Return the (X, Y) coordinate for the center point of the cell that contains the specified text.  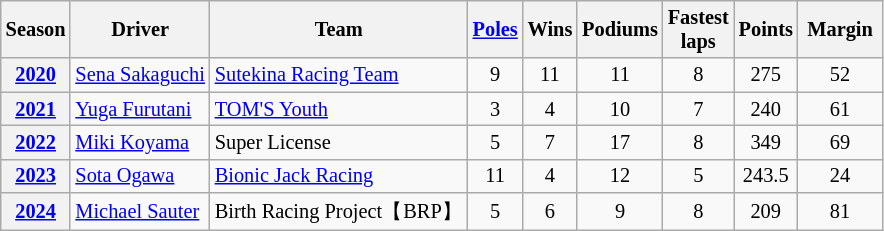
52 (840, 75)
2020 (36, 75)
Wins (550, 29)
10 (620, 109)
243.5 (766, 176)
Points (766, 29)
349 (766, 142)
24 (840, 176)
209 (766, 212)
Team (339, 29)
Season (36, 29)
Sutekina Racing Team (339, 75)
12 (620, 176)
275 (766, 75)
81 (840, 212)
Super License (339, 142)
6 (550, 212)
Yuga Furutani (140, 109)
3 (496, 109)
2022 (36, 142)
Bionic Jack Racing (339, 176)
69 (840, 142)
Sena Sakaguchi (140, 75)
2024 (36, 212)
Podiums (620, 29)
2023 (36, 176)
2021 (36, 109)
Margin (840, 29)
61 (840, 109)
Birth Racing Project【BRP】 (339, 212)
Miki Koyama (140, 142)
Sota Ogawa (140, 176)
Poles (496, 29)
Driver (140, 29)
240 (766, 109)
Michael Sauter (140, 212)
Fastest laps (698, 29)
17 (620, 142)
TOM'S Youth (339, 109)
